Return the (X, Y) coordinate for the center point of the cell that contains the specified text.  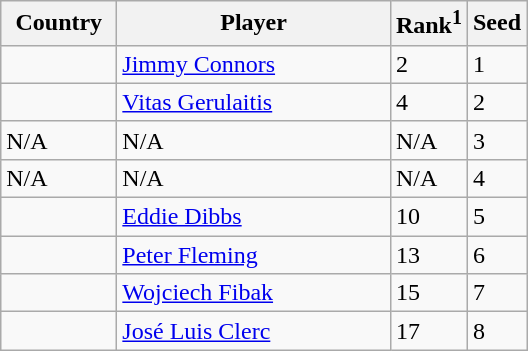
Player (254, 24)
Wojciech Fibak (254, 293)
13 (428, 255)
José Luis Clerc (254, 331)
Jimmy Connors (254, 64)
5 (496, 217)
17 (428, 331)
Country (59, 24)
Seed (496, 24)
3 (496, 140)
Rank1 (428, 24)
Vitas Gerulaitis (254, 102)
7 (496, 293)
15 (428, 293)
6 (496, 255)
1 (496, 64)
10 (428, 217)
Peter Fleming (254, 255)
8 (496, 331)
Eddie Dibbs (254, 217)
